Output the (x, y) coordinate of the center of the cell containing the given text.  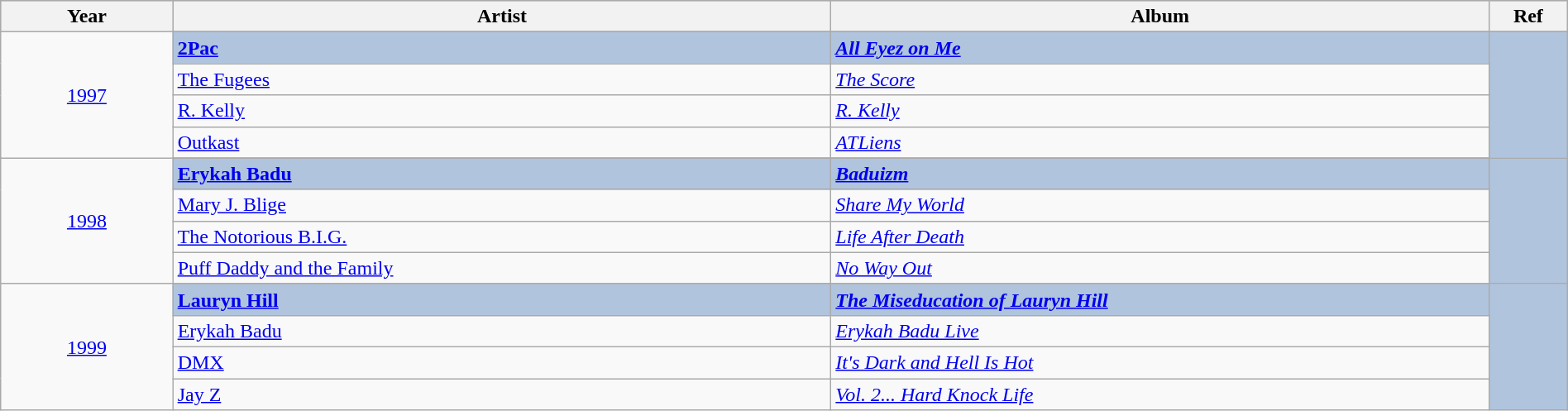
The Notorious B.I.G. (502, 237)
Album (1160, 17)
Lauryn Hill (502, 299)
1999 (87, 346)
1997 (87, 95)
Puff Daddy and the Family (502, 268)
Life After Death (1160, 237)
ATLiens (1160, 142)
The Fugees (502, 79)
It's Dark and Hell Is Hot (1160, 362)
DMX (502, 362)
Vol. 2... Hard Knock Life (1160, 394)
Baduizm (1160, 174)
Mary J. Blige (502, 205)
The Miseducation of Lauryn Hill (1160, 299)
Outkast (502, 142)
Ref (1528, 17)
2Pac (502, 48)
All Eyez on Me (1160, 48)
The Score (1160, 79)
Share My World (1160, 205)
Artist (502, 17)
1998 (87, 221)
Jay Z (502, 394)
Erykah Badu Live (1160, 331)
No Way Out (1160, 268)
Year (87, 17)
